Find where the given text appears and provide that cell's center as [X, Y] coordinate. 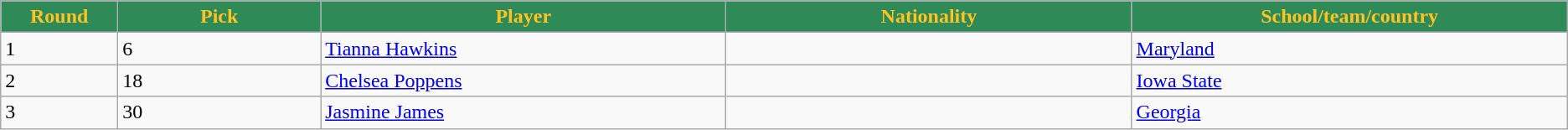
18 [219, 81]
Maryland [1349, 49]
1 [59, 49]
Jasmine James [524, 112]
30 [219, 112]
3 [59, 112]
Round [59, 17]
Nationality [929, 17]
6 [219, 49]
Pick [219, 17]
Player [524, 17]
Iowa State [1349, 81]
Tianna Hawkins [524, 49]
Georgia [1349, 112]
Chelsea Poppens [524, 81]
2 [59, 81]
School/team/country [1349, 17]
